Extract the [X, Y] coordinate from the center of the cell holding the provided text.  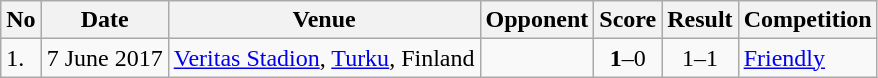
Opponent [537, 20]
No [21, 20]
Competition [808, 20]
Result [700, 20]
1. [21, 58]
1–0 [628, 58]
Date [104, 20]
7 June 2017 [104, 58]
Veritas Stadion, Turku, Finland [324, 58]
Score [628, 20]
Friendly [808, 58]
Venue [324, 20]
1–1 [700, 58]
